Pinpoint the cell where the given text exists, returning its (x, y) midpoint coordinate. 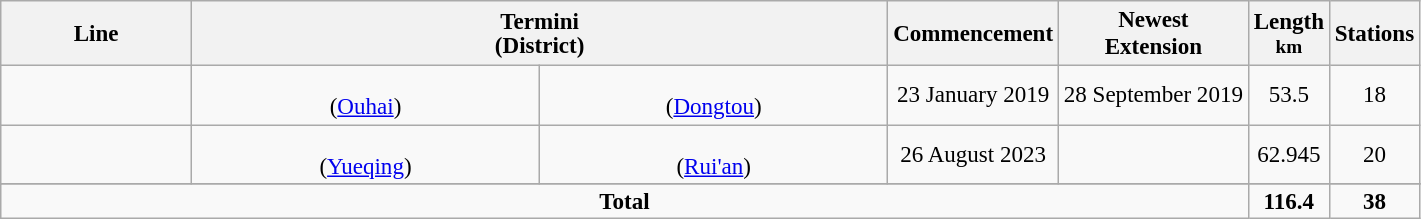
26 August 2023 (974, 154)
(Yueqing) (365, 154)
38 (1374, 202)
Commencement (974, 34)
28 September 2019 (1153, 96)
20 (1374, 154)
(Ouhai) (365, 96)
116.4 (1288, 202)
Lengthkm (1288, 34)
53.5 (1288, 96)
Total (625, 202)
18 (1374, 96)
Line (96, 34)
(Dongtou) (714, 96)
NewestExtension (1153, 34)
Termini(District) (539, 34)
(Rui'an) (714, 154)
62.945 (1288, 154)
23 January 2019 (974, 96)
Stations (1374, 34)
